Search for the cell housing the specified text and yield its [X, Y] center coordinate. 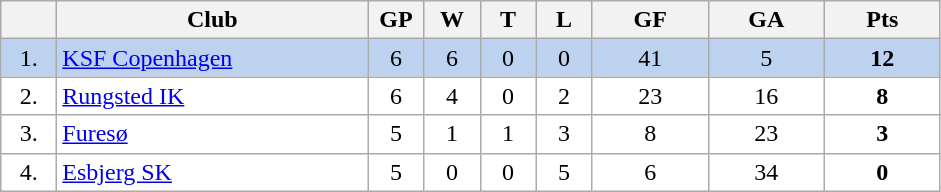
L [564, 20]
34 [766, 172]
Furesø [212, 134]
KSF Copenhagen [212, 58]
GA [766, 20]
2 [564, 96]
3. [29, 134]
4. [29, 172]
2. [29, 96]
T [508, 20]
Pts [882, 20]
GP [396, 20]
1. [29, 58]
16 [766, 96]
Club [212, 20]
12 [882, 58]
W [452, 20]
GF [650, 20]
Rungsted IK [212, 96]
41 [650, 58]
Esbjerg SK [212, 172]
4 [452, 96]
